Search for the cell housing the specified text and yield its (x, y) center coordinate. 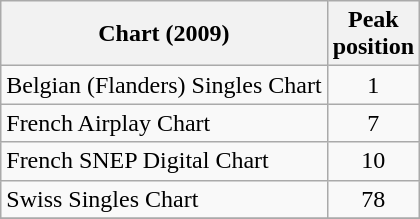
7 (373, 123)
1 (373, 85)
French SNEP Digital Chart (164, 161)
Belgian (Flanders) Singles Chart (164, 85)
78 (373, 199)
French Airplay Chart (164, 123)
Peakposition (373, 34)
Chart (2009) (164, 34)
10 (373, 161)
Swiss Singles Chart (164, 199)
